Pinpoint the cell where the given text exists, returning its [x, y] midpoint coordinate. 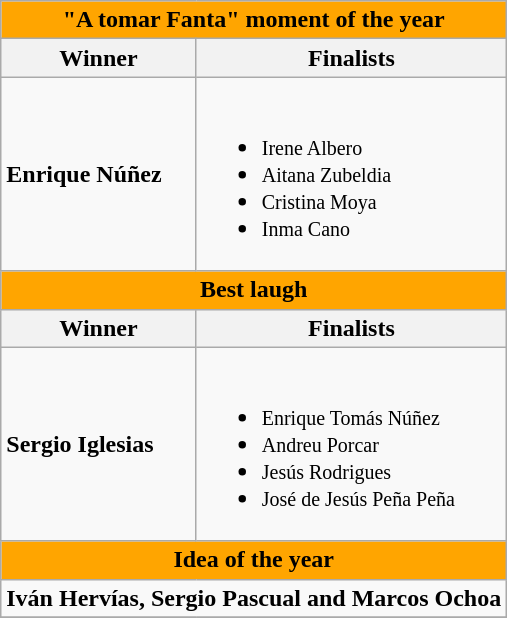
Iván Hervías, Sergio Pascual and Marcos Ochoa [254, 598]
Enrique Núñez [98, 174]
Sergio Iglesias [98, 444]
Best laugh [254, 290]
"A tomar Fanta" moment of the year [254, 20]
Enrique Tomás NúñezAndreu PorcarJesús RodriguesJosé de Jesús Peña Peña [351, 444]
Idea of the year [254, 560]
Irene AlberoAitana ZubeldiaCristina MoyaInma Cano [351, 174]
